Extract the [X, Y] coordinate from the center of the cell holding the provided text.  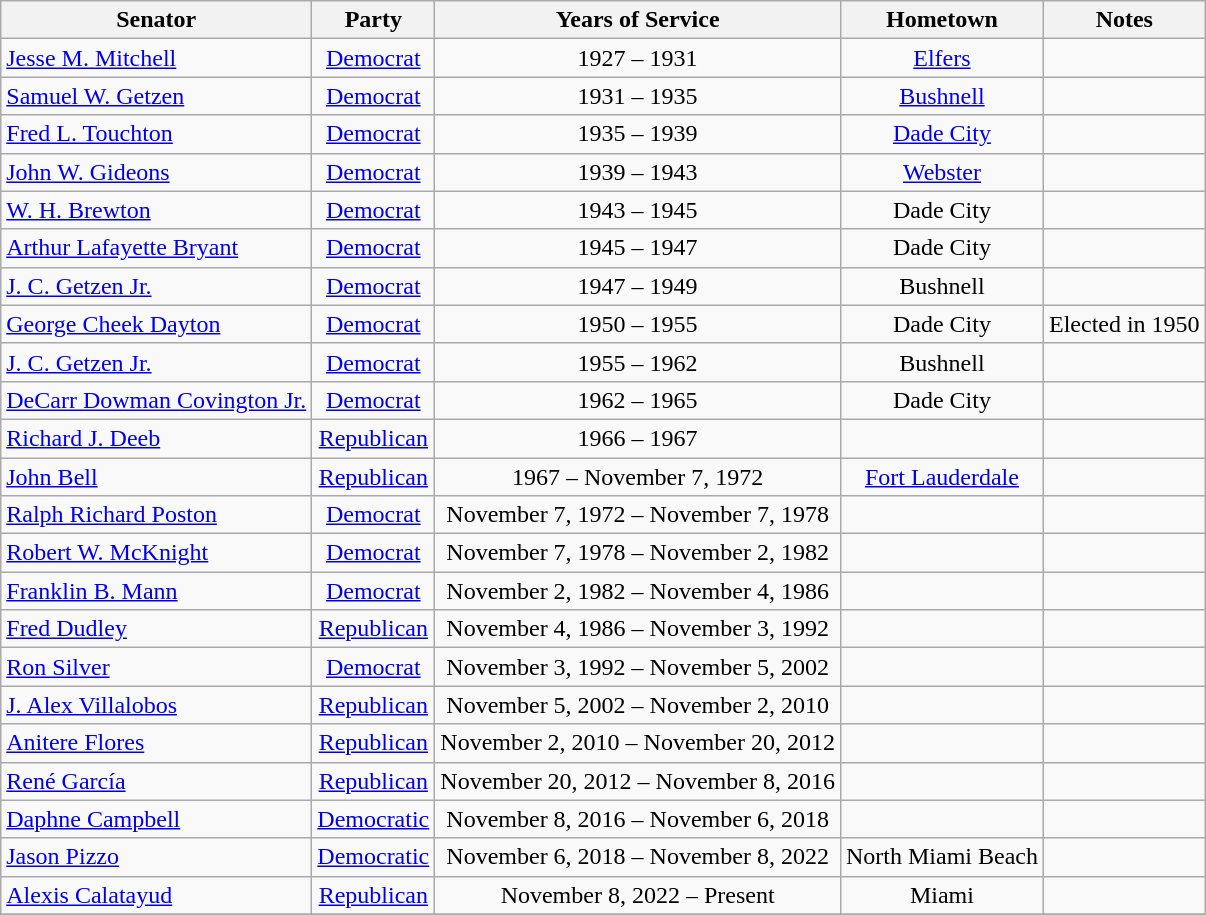
November 2, 1982 – November 4, 1986 [638, 591]
Jesse M. Mitchell [156, 58]
Richard J. Deeb [156, 438]
November 8, 2016 – November 6, 2018 [638, 819]
November 5, 2002 – November 2, 2010 [638, 705]
Arthur Lafayette Bryant [156, 248]
1966 – 1967 [638, 438]
George Cheek Dayton [156, 324]
Fort Lauderdale [942, 477]
1943 – 1945 [638, 210]
Daphne Campbell [156, 819]
1955 – 1962 [638, 362]
November 6, 2018 – November 8, 2022 [638, 857]
November 4, 1986 – November 3, 1992 [638, 629]
DeCarr Dowman Covington Jr. [156, 400]
Franklin B. Mann [156, 591]
Elected in 1950 [1124, 324]
Notes [1124, 20]
Ralph Richard Poston [156, 515]
1945 – 1947 [638, 248]
November 7, 1972 – November 7, 1978 [638, 515]
Fred Dudley [156, 629]
1967 – November 7, 1972 [638, 477]
Miami [942, 895]
November 8, 2022 – Present [638, 895]
Years of Service [638, 20]
1927 – 1931 [638, 58]
J. Alex Villalobos [156, 705]
1950 – 1955 [638, 324]
Ron Silver [156, 667]
Anitere Flores [156, 743]
Samuel W. Getzen [156, 96]
John Bell [156, 477]
Senator [156, 20]
Fred L. Touchton [156, 134]
Alexis Calatayud [156, 895]
1947 – 1949 [638, 286]
Elfers [942, 58]
Party [374, 20]
November 20, 2012 – November 8, 2016 [638, 781]
John W. Gideons [156, 172]
November 7, 1978 – November 2, 1982 [638, 553]
North Miami Beach [942, 857]
1962 – 1965 [638, 400]
Webster [942, 172]
Jason Pizzo [156, 857]
November 3, 1992 – November 5, 2002 [638, 667]
November 2, 2010 – November 20, 2012 [638, 743]
René García [156, 781]
1931 – 1935 [638, 96]
1939 – 1943 [638, 172]
W. H. Brewton [156, 210]
Robert W. McKnight [156, 553]
Hometown [942, 20]
1935 – 1939 [638, 134]
